Detect which cell encompasses the target text, then output its (x, y) center coordinate. 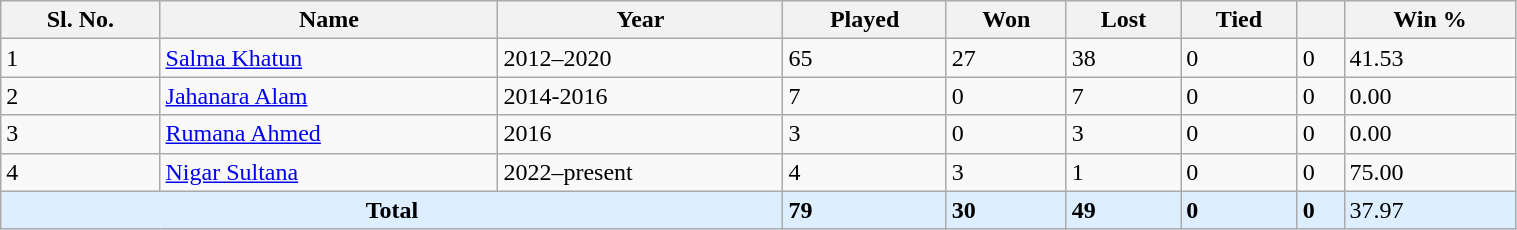
Jahanara Alam (329, 96)
Tied (1239, 20)
Won (1006, 20)
37.97 (1430, 210)
Sl. No. (80, 20)
Lost (1124, 20)
2022–present (640, 172)
Name (329, 20)
27 (1006, 58)
Year (640, 20)
Rumana Ahmed (329, 134)
2012–2020 (640, 58)
38 (1124, 58)
Salma Khatun (329, 58)
30 (1006, 210)
Win % (1430, 20)
2014-2016 (640, 96)
2016 (640, 134)
2 (80, 96)
Played (864, 20)
49 (1124, 210)
75.00 (1430, 172)
Nigar Sultana (329, 172)
79 (864, 210)
65 (864, 58)
41.53 (1430, 58)
Total (392, 210)
